Extract the (X, Y) coordinate from the center of the cell holding the provided text.  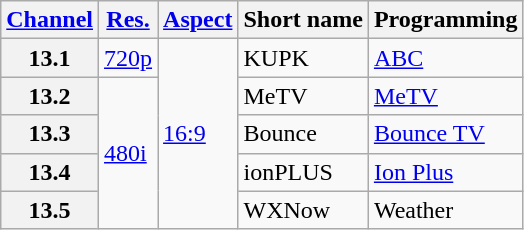
Programming (446, 20)
13.1 (50, 58)
ionPLUS (303, 172)
ABC (446, 58)
Short name (303, 20)
Res. (128, 20)
13.4 (50, 172)
480i (128, 153)
Aspect (198, 20)
KUPK (303, 58)
13.2 (50, 96)
Channel (50, 20)
Bounce (303, 134)
13.5 (50, 210)
16:9 (198, 134)
WXNow (303, 210)
Ion Plus (446, 172)
13.3 (50, 134)
Weather (446, 210)
Bounce TV (446, 134)
720p (128, 58)
